Determine the (X, Y) coordinate at the center of the cell enclosing the given text.  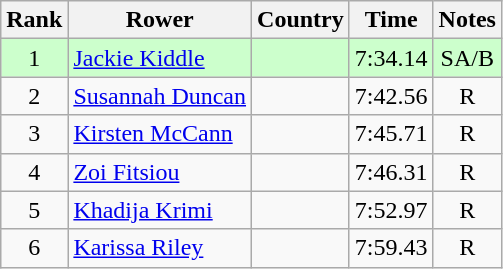
7:52.97 (391, 210)
3 (34, 134)
2 (34, 96)
Khadija Krimi (160, 210)
Notes (467, 20)
7:46.31 (391, 172)
7:42.56 (391, 96)
Jackie Kiddle (160, 58)
1 (34, 58)
Susannah Duncan (160, 96)
7:45.71 (391, 134)
4 (34, 172)
Zoi Fitsiou (160, 172)
Country (301, 20)
Kirsten McCann (160, 134)
SA/B (467, 58)
7:34.14 (391, 58)
Karissa Riley (160, 248)
Time (391, 20)
6 (34, 248)
Rank (34, 20)
7:59.43 (391, 248)
5 (34, 210)
Rower (160, 20)
